Capture the cell that displays the provided text and extract its (x, y) central coordinate. 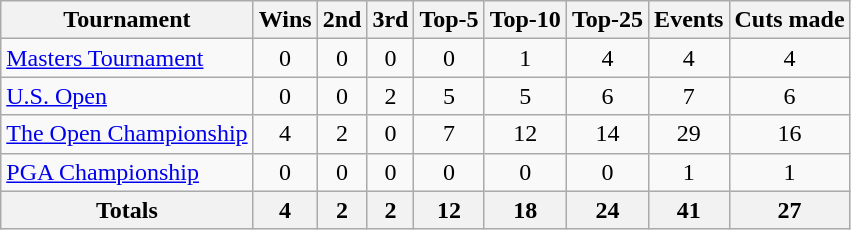
Top-10 (525, 20)
16 (790, 134)
24 (607, 210)
PGA Championship (127, 172)
The Open Championship (127, 134)
U.S. Open (127, 96)
Top-25 (607, 20)
Totals (127, 210)
41 (689, 210)
3rd (390, 20)
Cuts made (790, 20)
18 (525, 210)
Top-5 (449, 20)
29 (689, 134)
2nd (342, 20)
Wins (285, 20)
Events (689, 20)
14 (607, 134)
27 (790, 210)
Masters Tournament (127, 58)
Tournament (127, 20)
